Pinpoint the cell where the given text exists, returning its (x, y) midpoint coordinate. 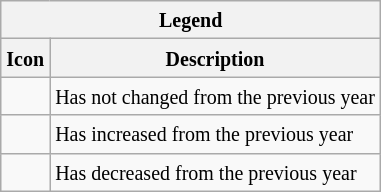
Description (216, 58)
Legend (191, 20)
Icon (26, 58)
Has increased from the previous year (216, 134)
Has not changed from the previous year (216, 96)
Has decreased from the previous year (216, 172)
